Provide the (x, y) coordinate of the cell's center where the given text is located.  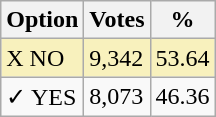
8,073 (117, 97)
X NO (42, 58)
9,342 (117, 58)
46.36 (182, 97)
Option (42, 20)
Votes (117, 20)
✓ YES (42, 97)
% (182, 20)
53.64 (182, 58)
